Identify which cell holds the provided text, then report its (X, Y) central coordinate. 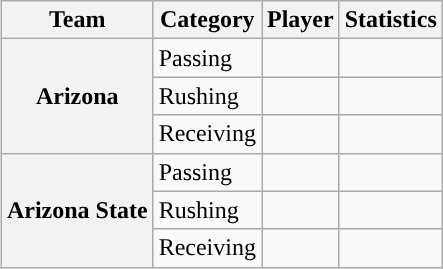
Category (207, 20)
Arizona State (77, 210)
Statistics (390, 20)
Arizona (77, 96)
Player (301, 20)
Team (77, 20)
